Detect which cell encompasses the target text, then output its [X, Y] center coordinate. 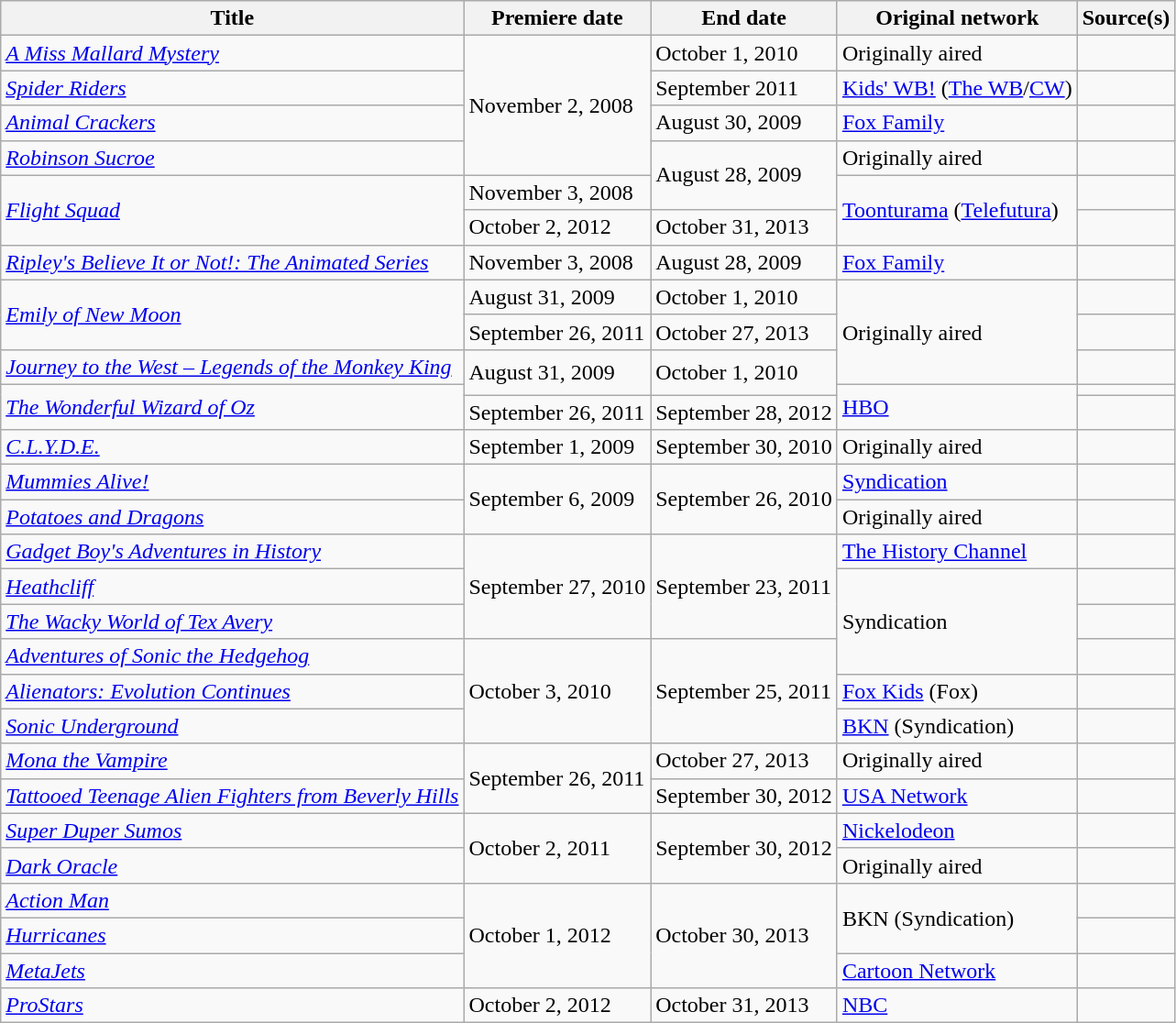
Super Duper Sumos [233, 830]
Gadget Boy's Adventures in History [233, 552]
September 28, 2012 [744, 412]
Emily of New Moon [233, 314]
A Miss Mallard Mystery [233, 53]
The History Channel [957, 552]
Journey to the West – Legends of the Monkey King [233, 367]
MetaJets [233, 971]
September 26, 2010 [744, 500]
September 2011 [744, 88]
October 3, 2010 [557, 691]
Animal Crackers [233, 123]
Potatoes and Dragons [233, 517]
Hurricanes [233, 935]
November 2, 2008 [557, 105]
The Wacky World of Tex Avery [233, 621]
Ripley's Believe It or Not!: The Animated Series [233, 262]
Robinson Sucroe [233, 158]
C.L.Y.D.E. [233, 447]
September 30, 2010 [744, 447]
Heathcliff [233, 587]
October 1, 2012 [557, 935]
Flight Squad [233, 210]
NBC [957, 1006]
Nickelodeon [957, 830]
End date [744, 18]
Original network [957, 18]
Adventures of Sonic the Hedgehog [233, 656]
Toonturama (Telefutura) [957, 210]
Mona the Vampire [233, 761]
Action Man [233, 900]
October 2, 2011 [557, 848]
USA Network [957, 796]
Alienators: Evolution Continues [233, 691]
Kids' WB! (The WB/CW) [957, 88]
Dark Oracle [233, 865]
Cartoon Network [957, 971]
Tattooed Teenage Alien Fighters from Beverly Hills [233, 796]
September 23, 2011 [744, 587]
Title [233, 18]
September 25, 2011 [744, 691]
Source(s) [1126, 18]
HBO [957, 407]
August 30, 2009 [744, 123]
Sonic Underground [233, 726]
The Wonderful Wizard of Oz [233, 407]
Fox Kids (Fox) [957, 691]
September 6, 2009 [557, 500]
September 1, 2009 [557, 447]
October 30, 2013 [744, 935]
Mummies Alive! [233, 482]
Spider Riders [233, 88]
Premiere date [557, 18]
September 27, 2010 [557, 587]
ProStars [233, 1006]
